Provide the [x, y] coordinate of the cell's center where the given text is located.  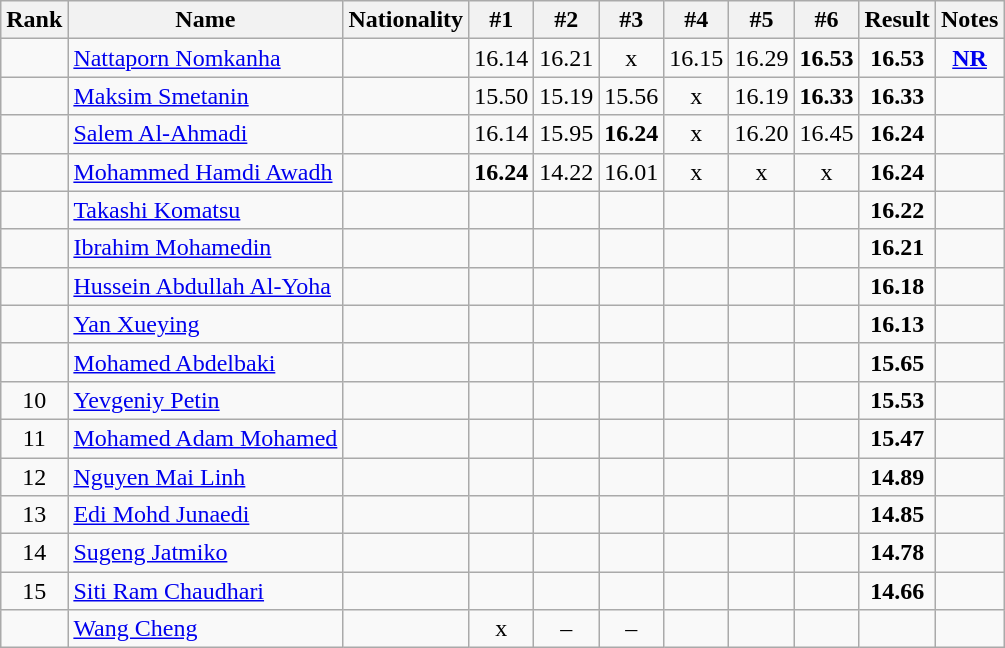
Nguyen Mai Linh [206, 477]
15 [34, 591]
13 [34, 515]
10 [34, 400]
16.13 [897, 324]
14.85 [897, 515]
15.47 [897, 438]
16.15 [696, 58]
16.20 [762, 134]
#4 [696, 20]
NR [969, 58]
Maksim Smetanin [206, 96]
Notes [969, 20]
16.45 [826, 134]
16.19 [762, 96]
14.66 [897, 591]
14.78 [897, 553]
Mohammed Hamdi Awadh [206, 172]
Hussein Abdullah Al-Yoha [206, 286]
Takashi Komatsu [206, 210]
Rank [34, 20]
14.89 [897, 477]
Salem Al-Ahmadi [206, 134]
Nattaporn Nomkanha [206, 58]
15.50 [502, 96]
11 [34, 438]
Siti Ram Chaudhari [206, 591]
Yan Xueying [206, 324]
#1 [502, 20]
15.65 [897, 362]
16.18 [897, 286]
Mohamed Abdelbaki [206, 362]
16.29 [762, 58]
16.22 [897, 210]
Edi Mohd Junaedi [206, 515]
15.95 [566, 134]
Nationality [406, 20]
Name [206, 20]
Mohamed Adam Mohamed [206, 438]
15.56 [632, 96]
Result [897, 20]
Ibrahim Mohamedin [206, 248]
#3 [632, 20]
12 [34, 477]
14.22 [566, 172]
#6 [826, 20]
14 [34, 553]
Sugeng Jatmiko [206, 553]
#5 [762, 20]
16.01 [632, 172]
Wang Cheng [206, 629]
Yevgeniy Petin [206, 400]
15.53 [897, 400]
15.19 [566, 96]
#2 [566, 20]
